Provide the (x, y) coordinate of the cell's center where the given text is located.  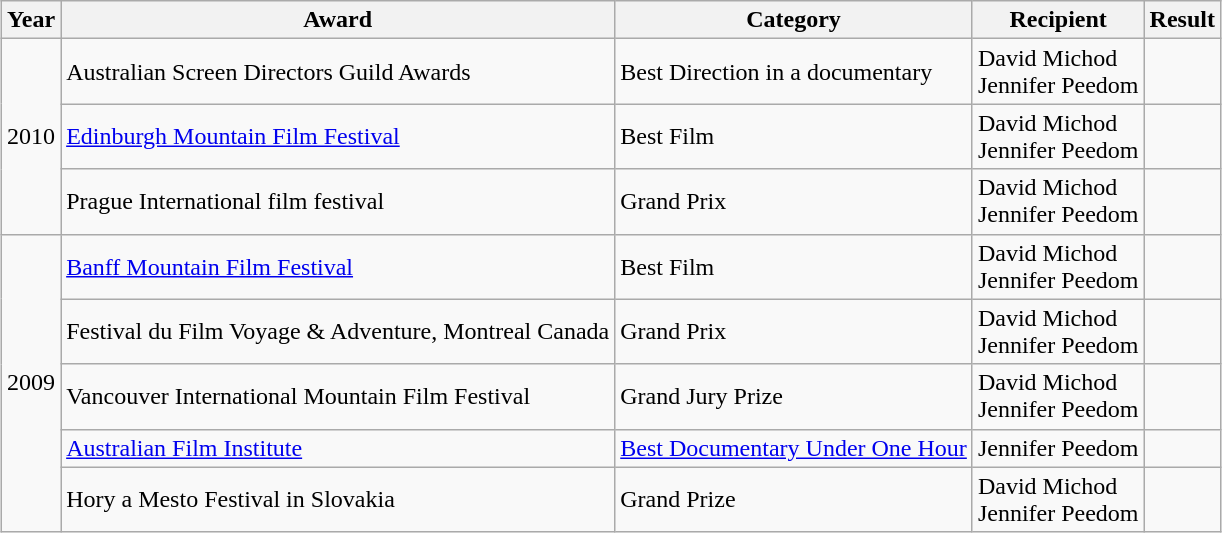
Grand Prize (794, 500)
Best Direction in a documentary (794, 72)
Award (338, 20)
Vancouver International Mountain Film Festival (338, 396)
Prague International film festival (338, 202)
Hory a Mesto Festival in Slovakia (338, 500)
Jennifer Peedom (1058, 448)
Grand Jury Prize (794, 396)
Australian Screen Directors Guild Awards (338, 72)
Recipient (1058, 20)
Category (794, 20)
Australian Film Institute (338, 448)
2010 (32, 136)
Result (1182, 20)
2009 (32, 383)
Year (32, 20)
Festival du Film Voyage & Adventure, Montreal Canada (338, 332)
Best Documentary Under One Hour (794, 448)
Edinburgh Mountain Film Festival (338, 136)
Banff Mountain Film Festival (338, 266)
